Return the (x, y) coordinate for the center point of the cell that contains the specified text.  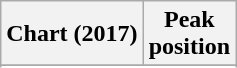
Peakposition (189, 34)
Chart (2017) (72, 34)
